Locate the cell with the specified text and output its [X, Y] center coordinate. 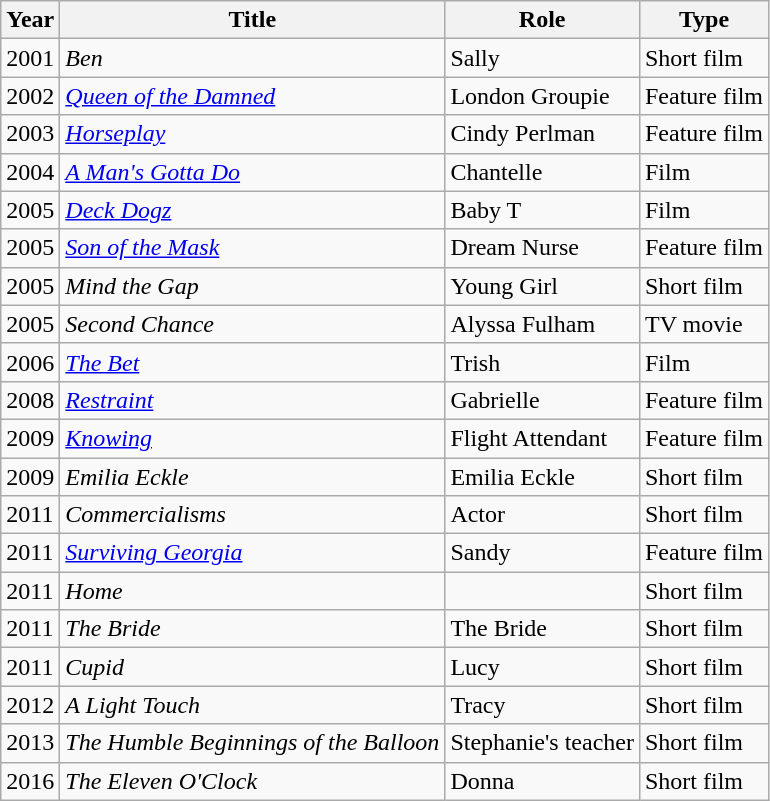
Chantelle [542, 172]
2002 [30, 96]
The Humble Beginnings of the Balloon [252, 743]
TV movie [704, 324]
Surviving Georgia [252, 553]
Commercialisms [252, 515]
2008 [30, 400]
Queen of the Damned [252, 96]
2003 [30, 134]
2013 [30, 743]
Restraint [252, 400]
The Eleven O'Clock [252, 781]
Baby T [542, 210]
Sally [542, 58]
Trish [542, 362]
2006 [30, 362]
2001 [30, 58]
Type [704, 20]
2004 [30, 172]
Stephanie's teacher [542, 743]
Deck Dogz [252, 210]
Home [252, 591]
Role [542, 20]
Title [252, 20]
Horseplay [252, 134]
2012 [30, 705]
A Light Touch [252, 705]
Tracy [542, 705]
A Man's Gotta Do [252, 172]
Dream Nurse [542, 248]
Actor [542, 515]
Alyssa Fulham [542, 324]
Cupid [252, 667]
Mind the Gap [252, 286]
The Bet [252, 362]
Donna [542, 781]
Young Girl [542, 286]
Ben [252, 58]
Year [30, 20]
Sandy [542, 553]
Flight Attendant [542, 438]
Lucy [542, 667]
Second Chance [252, 324]
Gabrielle [542, 400]
Knowing [252, 438]
2016 [30, 781]
Son of the Mask [252, 248]
Cindy Perlman [542, 134]
London Groupie [542, 96]
